Provide the [X, Y] coordinate of the cell's center where the given text is located.  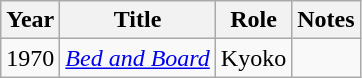
1970 [30, 58]
Year [30, 20]
Kyoko [253, 58]
Title [138, 20]
Bed and Board [138, 58]
Notes [326, 20]
Role [253, 20]
